Capture the cell that displays the provided text and extract its [x, y] central coordinate. 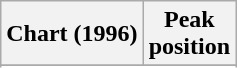
Chart (1996) [72, 34]
Peakposition [189, 34]
